Locate the cell with the specified text and output its [X, Y] center coordinate. 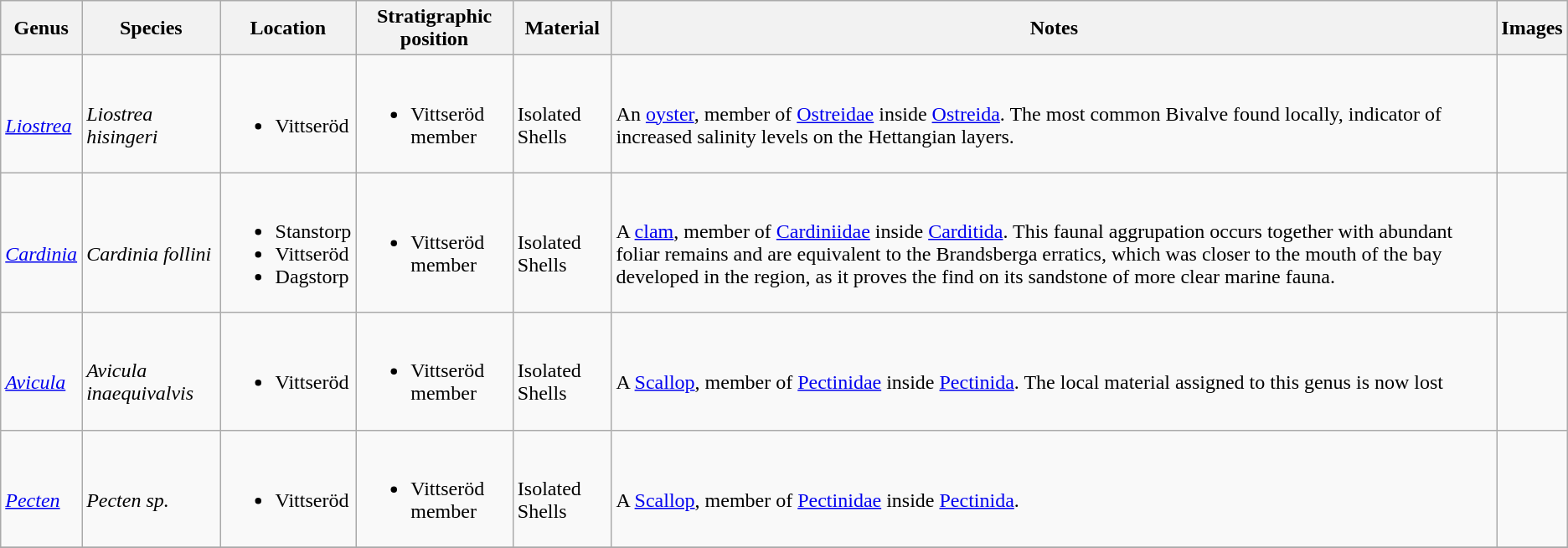
Pecten sp. [151, 489]
Notes [1054, 28]
Genus [42, 28]
Avicula inaequivalvis [151, 371]
Cardinia [42, 243]
Cardinia follini [151, 243]
Stratigraphic position [435, 28]
Images [1532, 28]
A Scallop, member of Pectinidae inside Pectinida. [1054, 489]
Pecten [42, 489]
StanstorpVittserödDagstorp [288, 243]
Location [288, 28]
Liostrea hisingeri [151, 114]
Material [562, 28]
A Scallop, member of Pectinidae inside Pectinida. The local material assigned to this genus is now lost [1054, 371]
Species [151, 28]
Avicula [42, 371]
Liostrea [42, 114]
